Output the (x, y) coordinate of the center of the cell containing the given text.  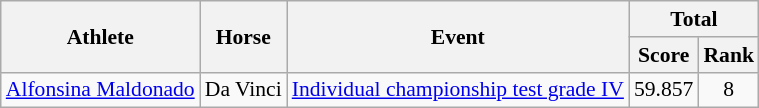
Alfonsina Maldonado (100, 90)
Athlete (100, 36)
Individual championship test grade IV (458, 90)
Rank (728, 55)
Da Vinci (244, 90)
8 (728, 90)
Score (664, 55)
Event (458, 36)
Horse (244, 36)
Total (694, 19)
59.857 (664, 90)
